Return (X, Y) of the center of cell containing provided text 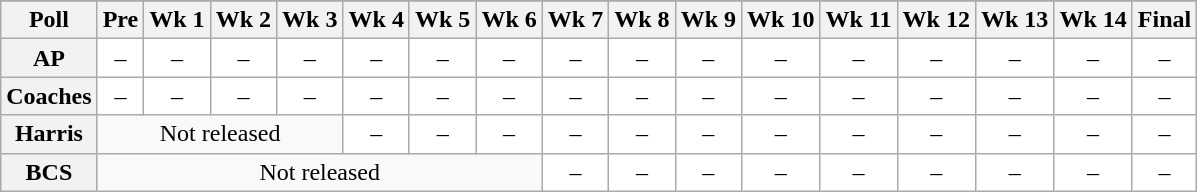
Wk 3 (310, 20)
Wk 5 (442, 20)
Wk 12 (936, 20)
Final (1164, 20)
Wk 9 (708, 20)
Wk 13 (1014, 20)
BCS (49, 172)
Pre (120, 20)
Wk 4 (376, 20)
Wk 8 (642, 20)
Poll (49, 20)
Wk 10 (781, 20)
AP (49, 58)
Harris (49, 134)
Wk 14 (1093, 20)
Wk 1 (177, 20)
Wk 2 (243, 20)
Wk 6 (509, 20)
Wk 7 (575, 20)
Coaches (49, 96)
Wk 11 (858, 20)
